Locate the cell with the specified text and output its [x, y] center coordinate. 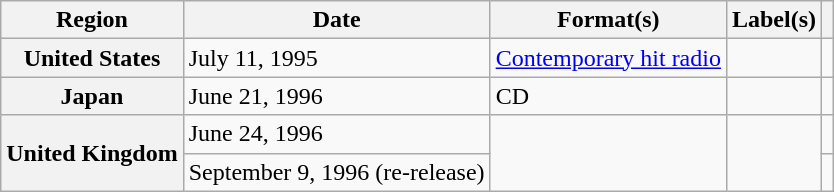
Region [92, 20]
Contemporary hit radio [608, 58]
June 21, 1996 [336, 96]
Format(s) [608, 20]
Date [336, 20]
September 9, 1996 (re-release) [336, 172]
United States [92, 58]
July 11, 1995 [336, 58]
June 24, 1996 [336, 134]
Japan [92, 96]
CD [608, 96]
Label(s) [774, 20]
United Kingdom [92, 153]
